Output the (X, Y) coordinate of the center of the cell containing the given text.  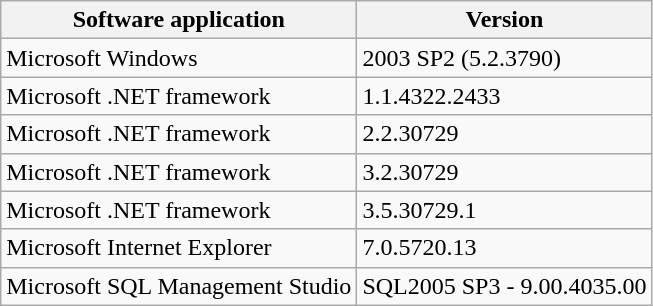
Microsoft SQL Management Studio (179, 286)
Microsoft Windows (179, 58)
3.5.30729.1 (504, 210)
Version (504, 20)
2003 SP2 (5.2.3790) (504, 58)
2.2.30729 (504, 134)
Microsoft Internet Explorer (179, 248)
Software application (179, 20)
SQL2005 SP3 - 9.00.4035.00 (504, 286)
3.2.30729 (504, 172)
7.0.5720.13 (504, 248)
1.1.4322.2433 (504, 96)
